Detect which cell encompasses the target text, then output its (X, Y) center coordinate. 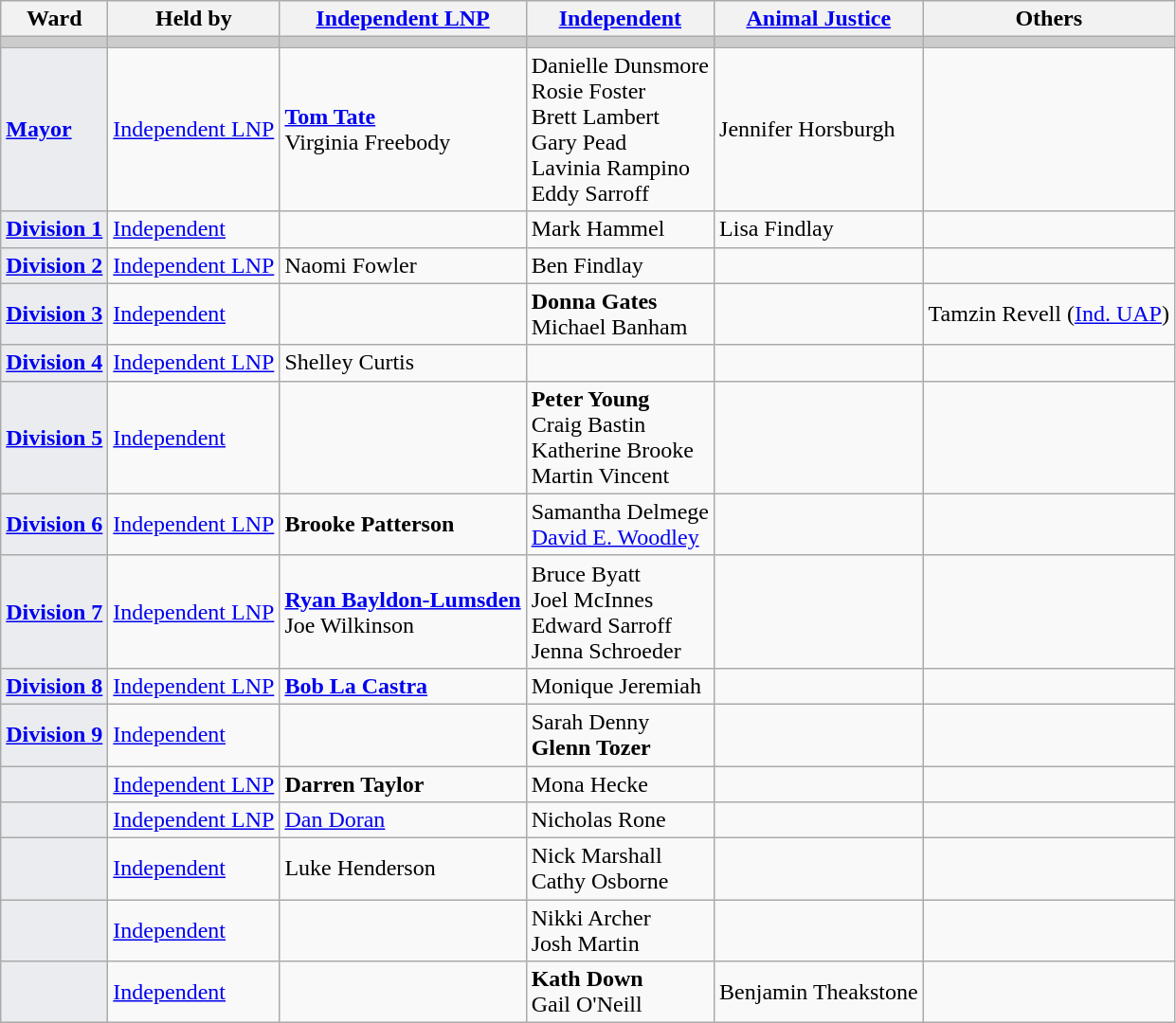
Shelley Curtis (403, 363)
Lisa Findlay (819, 229)
Tamzin Revell (Ind. UAP) (1048, 314)
Naomi Fowler (403, 265)
Division 6 (55, 525)
Division 9 (55, 735)
Ben Findlay (620, 265)
Kath Down Gail O'Neill (620, 993)
Division 4 (55, 363)
Luke Henderson (403, 870)
Sarah Denny Glenn Tozer (620, 735)
Division 8 (55, 686)
Dan Doran (403, 820)
Division 7 (55, 612)
Nicholas Rone (620, 820)
Darren Taylor (403, 783)
Division 1 (55, 229)
Division 3 (55, 314)
Peter Young Craig Bastin Katherine Brooke Martin Vincent (620, 438)
Nick Marshall Cathy Osborne (620, 870)
Danielle Dunsmore Rosie Foster Brett Lambert Gary Pead Lavinia Rampino Eddy Sarroff (620, 129)
Others (1048, 19)
Donna Gates Michael Banham (620, 314)
Bruce Byatt Joel McInnes Edward Sarroff Jenna Schroeder (620, 612)
Benjamin Theakstone (819, 993)
Mayor (55, 129)
Jennifer Horsburgh (819, 129)
Animal Justice (819, 19)
Bob La Castra (403, 686)
Monique Jeremiah (620, 686)
Mark Hammel (620, 229)
Samantha Delmege David E. Woodley (620, 525)
Held by (193, 19)
Mona Hecke (620, 783)
Tom Tate Virginia Freebody (403, 129)
Division 5 (55, 438)
Brooke Patterson (403, 525)
Ward (55, 19)
Division 2 (55, 265)
Ryan Bayldon-Lumsden Joe Wilkinson (403, 612)
Nikki Archer Josh Martin (620, 930)
